Pinpoint the cell where the given text exists, returning its [x, y] midpoint coordinate. 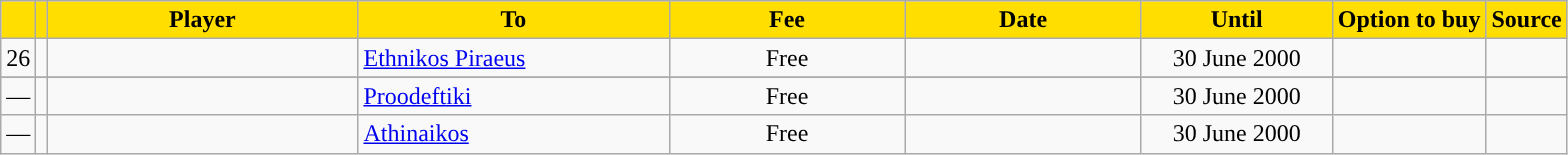
Option to buy [1409, 20]
26 [18, 58]
Date [1023, 20]
Fee [787, 20]
Player [202, 20]
Source [1526, 20]
Ethnikos Piraeus [514, 58]
Proodeftiki [514, 96]
Until [1236, 20]
To [514, 20]
Athinaikos [514, 134]
